Capture the cell that displays the provided text and extract its (x, y) central coordinate. 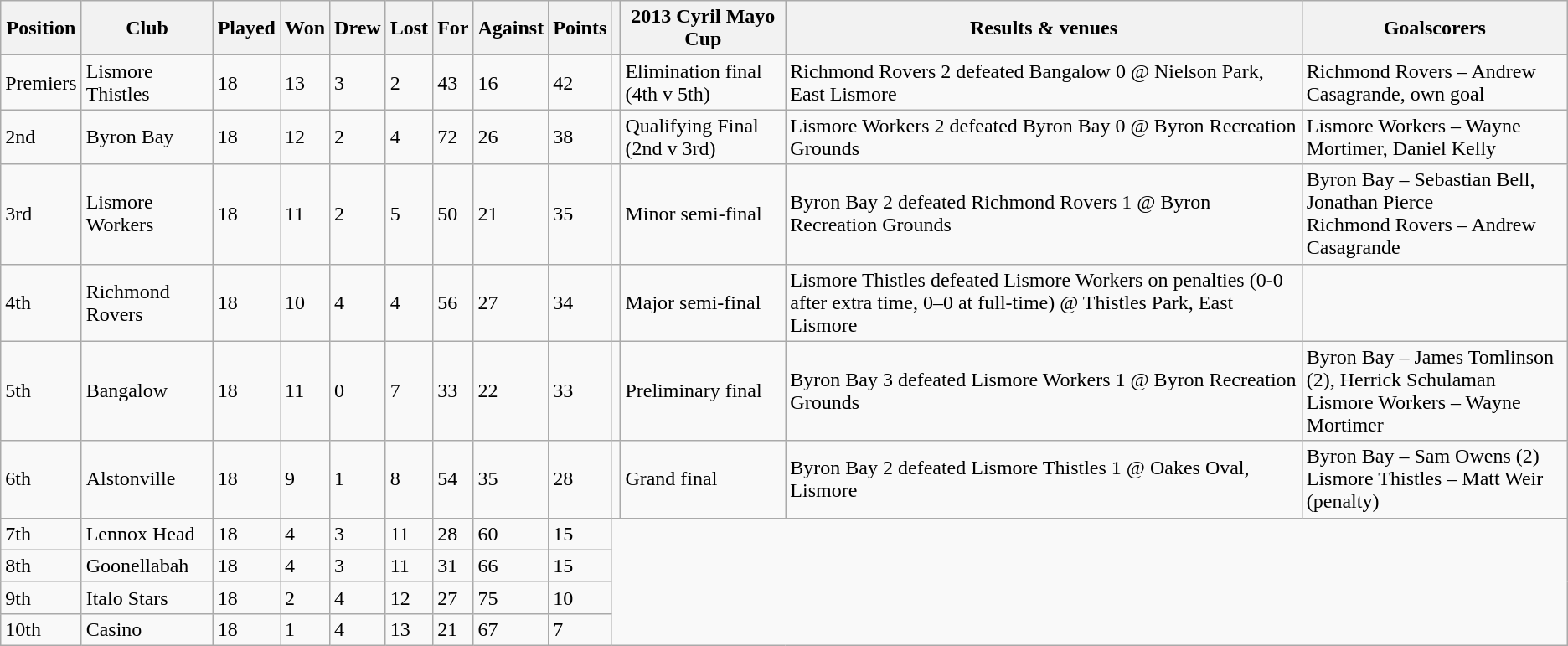
7th (41, 534)
Byron Bay 2 defeated Lismore Thistles 1 @ Oakes Oval, Lismore (1044, 479)
56 (453, 302)
5th (41, 390)
4th (41, 302)
72 (453, 137)
Lismore Workers – Wayne Mortimer, Daniel Kelly (1434, 137)
Against (511, 28)
10th (41, 629)
66 (511, 566)
Byron Bay – James Tomlinson (2), Herrick SchulamanLismore Workers – Wayne Mortimer (1434, 390)
Lost (409, 28)
5 (409, 214)
Drew (358, 28)
Casino (147, 629)
Byron Bay 3 defeated Lismore Workers 1 @ Byron Recreation Grounds (1044, 390)
Won (305, 28)
Byron Bay (147, 137)
Byron Bay – Sebastian Bell, Jonathan PierceRichmond Rovers – Andrew Casagrande (1434, 214)
Position (41, 28)
38 (580, 137)
22 (511, 390)
Goalscorers (1434, 28)
9th (41, 597)
Lismore Thistles (147, 82)
2013 Cyril Mayo Cup (704, 28)
Richmond Rovers 2 defeated Bangalow 0 @ Nielson Park, East Lismore (1044, 82)
Minor semi-final (704, 214)
67 (511, 629)
9 (305, 479)
2nd (41, 137)
Preliminary final (704, 390)
Richmond Rovers – Andrew Casagrande, own goal (1434, 82)
Goonellabah (147, 566)
Alstonville (147, 479)
8 (409, 479)
26 (511, 137)
For (453, 28)
Club (147, 28)
75 (511, 597)
50 (453, 214)
16 (511, 82)
Grand final (704, 479)
3rd (41, 214)
8th (41, 566)
Lismore Workers (147, 214)
Results & venues (1044, 28)
0 (358, 390)
31 (453, 566)
Bangalow (147, 390)
34 (580, 302)
Richmond Rovers (147, 302)
Byron Bay 2 defeated Richmond Rovers 1 @ Byron Recreation Grounds (1044, 214)
Lismore Workers 2 defeated Byron Bay 0 @ Byron Recreation Grounds (1044, 137)
Premiers (41, 82)
43 (453, 82)
Byron Bay – Sam Owens (2)Lismore Thistles – Matt Weir (penalty) (1434, 479)
6th (41, 479)
Elimination final (4th v 5th) (704, 82)
Lennox Head (147, 534)
Lismore Thistles defeated Lismore Workers on penalties (0-0 after extra time, 0–0 at full-time) @ Thistles Park, East Lismore (1044, 302)
Qualifying Final (2nd v 3rd) (704, 137)
Major semi-final (704, 302)
42 (580, 82)
Played (246, 28)
60 (511, 534)
Points (580, 28)
Italo Stars (147, 597)
54 (453, 479)
